Find where the given text appears and provide that cell's center as [X, Y] coordinate. 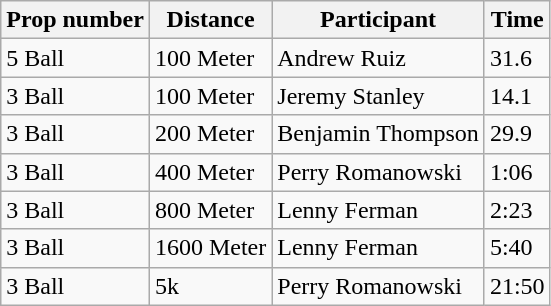
14.1 [517, 96]
Andrew Ruiz [378, 58]
29.9 [517, 134]
200 Meter [210, 134]
21:50 [517, 286]
400 Meter [210, 172]
31.6 [517, 58]
800 Meter [210, 210]
5 Ball [76, 58]
Jeremy Stanley [378, 96]
1600 Meter [210, 248]
Prop number [76, 20]
2:23 [517, 210]
5:40 [517, 248]
1:06 [517, 172]
Benjamin Thompson [378, 134]
Time [517, 20]
5k [210, 286]
Participant [378, 20]
Distance [210, 20]
